Return the [x, y] coordinate for the center point of the cell that contains the specified text.  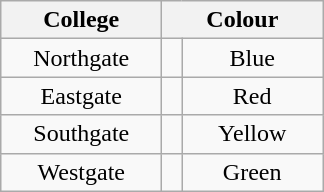
Blue [252, 58]
Westgate [82, 172]
Eastgate [82, 96]
Colour [242, 20]
Yellow [252, 134]
Red [252, 96]
College [82, 20]
Southgate [82, 134]
Green [252, 172]
Northgate [82, 58]
